From the cell containing the given text, extract its center point as (x, y) coordinate. 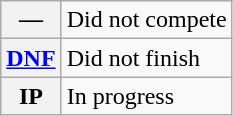
Did not compete (146, 20)
— (31, 20)
In progress (146, 96)
Did not finish (146, 58)
DNF (31, 58)
IP (31, 96)
